From the cell containing the given text, extract its center point as (x, y) coordinate. 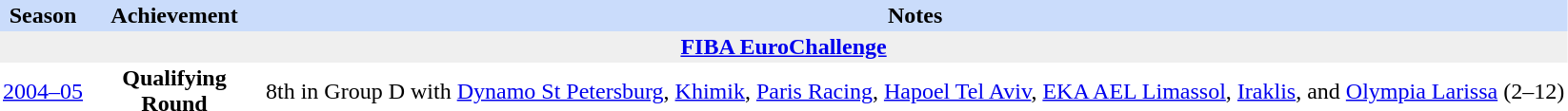
Notes (915, 15)
Achievement (174, 15)
FIBA EuroChallenge (783, 47)
Season (43, 15)
